From the cell containing the given text, extract its center point as (X, Y) coordinate. 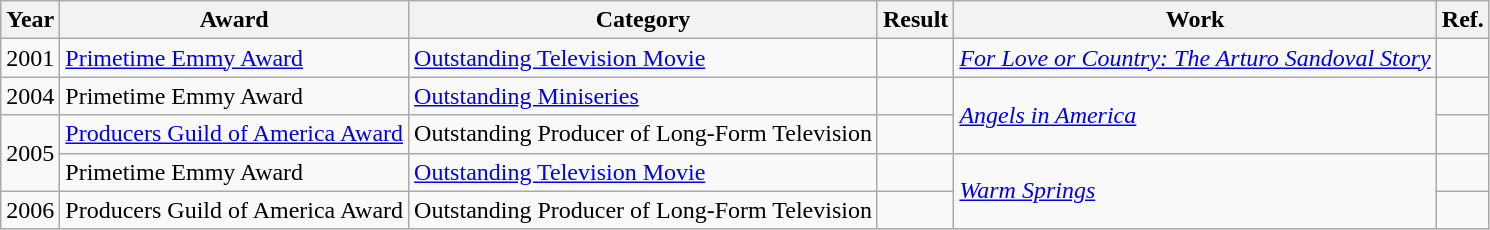
Outstanding Miniseries (644, 96)
Ref. (1462, 20)
2001 (30, 58)
Award (234, 20)
2004 (30, 96)
2005 (30, 153)
Warm Springs (1195, 191)
Angels in America (1195, 115)
Year (30, 20)
For Love or Country: The Arturo Sandoval Story (1195, 58)
Category (644, 20)
Result (915, 20)
2006 (30, 210)
Work (1195, 20)
